Determine the [X, Y] coordinate at the center of the cell enclosing the given text.  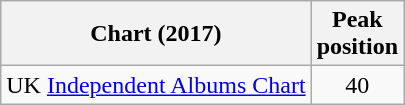
Chart (2017) [156, 34]
40 [357, 85]
UK Independent Albums Chart [156, 85]
Peakposition [357, 34]
